Capture the cell that displays the provided text and extract its (X, Y) central coordinate. 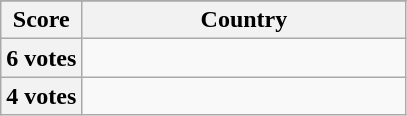
Score (42, 20)
4 votes (42, 96)
6 votes (42, 58)
Country (244, 20)
